Find where the given text appears and provide that cell's center as (X, Y) coordinate. 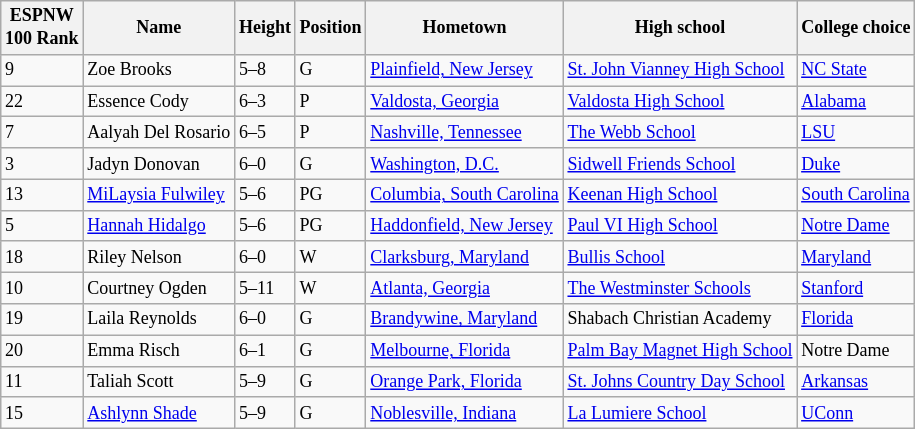
Plainfield, New Jersey (464, 70)
5 (42, 226)
15 (42, 412)
Hannah Hidalgo (159, 226)
Riley Nelson (159, 256)
UConn (856, 412)
Arkansas (856, 382)
13 (42, 194)
Valdosta, Georgia (464, 102)
St. Johns Country Day School (680, 382)
Hometown (464, 28)
High school (680, 28)
Courtney Ogden (159, 288)
7 (42, 132)
Clarksburg, Maryland (464, 256)
Brandywine, Maryland (464, 320)
Noblesville, Indiana (464, 412)
Melbourne, Florida (464, 350)
6–5 (266, 132)
5–8 (266, 70)
10 (42, 288)
LSU (856, 132)
Florida (856, 320)
Essence Cody (159, 102)
Aalyah Del Rosario (159, 132)
The Webb School (680, 132)
Emma Risch (159, 350)
Atlanta, Georgia (464, 288)
Orange Park, Florida (464, 382)
Alabama (856, 102)
Ashlynn Shade (159, 412)
ESPNW100 Rank (42, 28)
La Lumiere School (680, 412)
3 (42, 164)
Shabach Christian Academy (680, 320)
22 (42, 102)
Keenan High School (680, 194)
19 (42, 320)
The Westminster Schools (680, 288)
College choice (856, 28)
Duke (856, 164)
St. John Vianney High School (680, 70)
Zoe Brooks (159, 70)
Palm Bay Magnet High School (680, 350)
6–3 (266, 102)
Sidwell Friends School (680, 164)
Nashville, Tennessee (464, 132)
9 (42, 70)
18 (42, 256)
Height (266, 28)
Laila Reynolds (159, 320)
6–1 (266, 350)
Washington, D.C. (464, 164)
Columbia, South Carolina (464, 194)
Paul VI High School (680, 226)
Haddonfield, New Jersey (464, 226)
Valdosta High School (680, 102)
Stanford (856, 288)
MiLaysia Fulwiley (159, 194)
Name (159, 28)
11 (42, 382)
Position (330, 28)
20 (42, 350)
Maryland (856, 256)
Jadyn Donovan (159, 164)
Taliah Scott (159, 382)
South Carolina (856, 194)
5–11 (266, 288)
Bullis School (680, 256)
NC State (856, 70)
